Extract the [x, y] coordinate from the center of the cell holding the provided text.  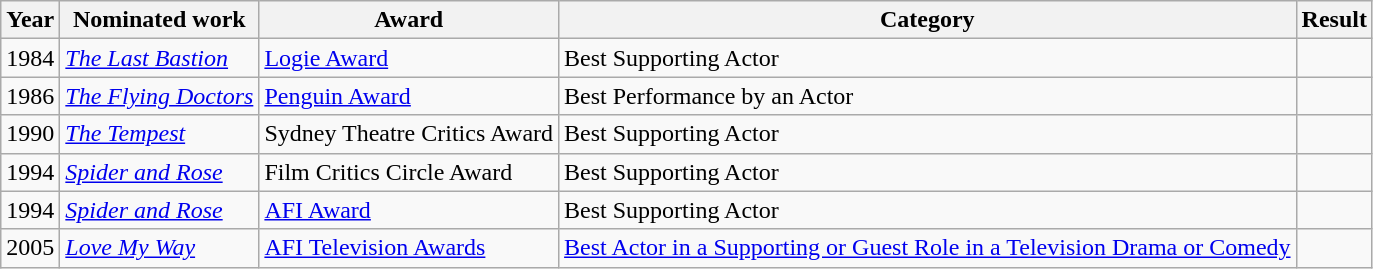
Award [409, 20]
AFI Award [409, 210]
Film Critics Circle Award [409, 172]
The Flying Doctors [160, 96]
AFI Television Awards [409, 248]
Love My Way [160, 248]
Category [928, 20]
The Last Bastion [160, 58]
Year [30, 20]
Logie Award [409, 58]
Penguin Award [409, 96]
Nominated work [160, 20]
1986 [30, 96]
1990 [30, 134]
Best Performance by an Actor [928, 96]
The Tempest [160, 134]
Result [1334, 20]
2005 [30, 248]
Best Actor in a Supporting or Guest Role in a Television Drama or Comedy [928, 248]
1984 [30, 58]
Sydney Theatre Critics Award [409, 134]
